Search for the cell housing the specified text and yield its [X, Y] center coordinate. 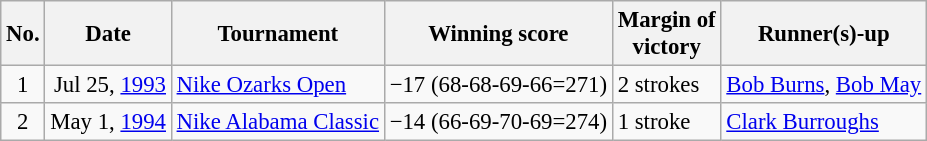
Clark Burroughs [824, 122]
May 1, 1994 [108, 122]
Nike Alabama Classic [278, 122]
−17 (68-68-69-66=271) [498, 85]
Margin ofvictory [666, 34]
Jul 25, 1993 [108, 85]
2 [23, 122]
Nike Ozarks Open [278, 85]
Winning score [498, 34]
Date [108, 34]
1 [23, 85]
−14 (66-69-70-69=274) [498, 122]
Tournament [278, 34]
No. [23, 34]
Runner(s)-up [824, 34]
2 strokes [666, 85]
Bob Burns, Bob May [824, 85]
1 stroke [666, 122]
